Output the [x, y] coordinate of the center of the cell containing the given text.  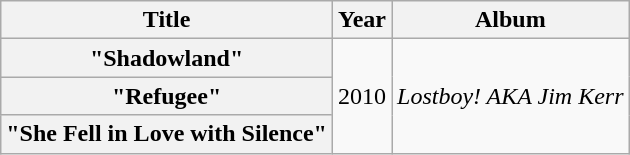
Year [362, 20]
"Refugee" [167, 96]
"Shadowland" [167, 58]
"She Fell in Love with Silence" [167, 134]
Lostboy! AKA Jim Kerr [511, 96]
Album [511, 20]
Title [167, 20]
2010 [362, 96]
